Identify which cell holds the provided text, then report its [x, y] central coordinate. 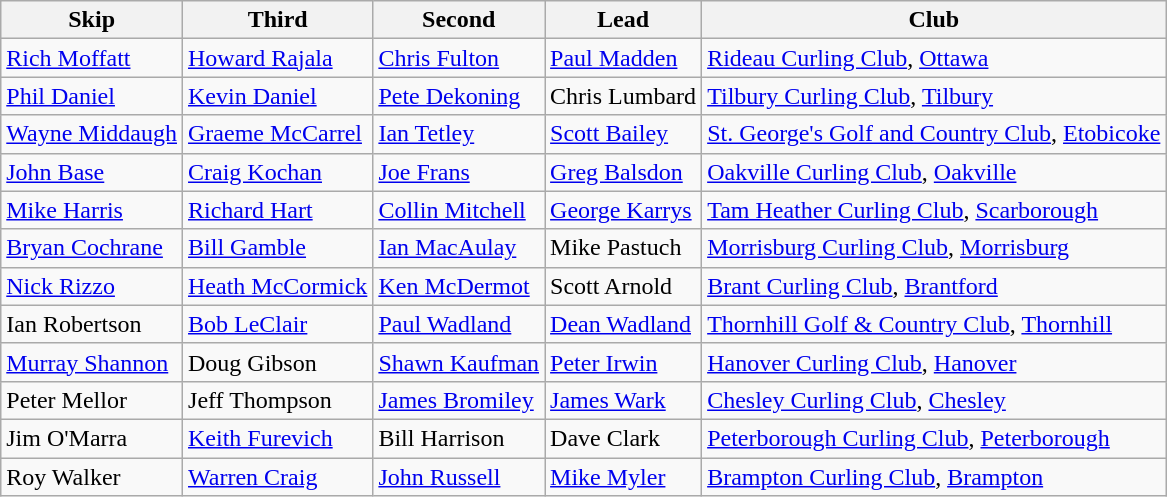
George Karrys [624, 210]
Keith Furevich [278, 438]
Heath McCormick [278, 286]
Mike Harris [92, 210]
Chris Fulton [459, 58]
Oakville Curling Club, Oakville [934, 172]
Bill Gamble [278, 248]
Club [934, 20]
Paul Madden [624, 58]
Nick Rizzo [92, 286]
John Base [92, 172]
Howard Rajala [278, 58]
Paul Wadland [459, 324]
Brant Curling Club, Brantford [934, 286]
Mike Pastuch [624, 248]
Richard Hart [278, 210]
Collin Mitchell [459, 210]
Chris Lumbard [624, 96]
St. George's Golf and Country Club, Etobicoke [934, 134]
Chesley Curling Club, Chesley [934, 400]
Peter Mellor [92, 400]
Bob LeClair [278, 324]
Dean Wadland [624, 324]
Morrisburg Curling Club, Morrisburg [934, 248]
Doug Gibson [278, 362]
Peter Irwin [624, 362]
Tam Heather Curling Club, Scarborough [934, 210]
Dave Clark [624, 438]
Third [278, 20]
Pete Dekoning [459, 96]
Kevin Daniel [278, 96]
Thornhill Golf & Country Club, Thornhill [934, 324]
Wayne Middaugh [92, 134]
Ken McDermot [459, 286]
Warren Craig [278, 477]
James Wark [624, 400]
Roy Walker [92, 477]
Skip [92, 20]
Greg Balsdon [624, 172]
Shawn Kaufman [459, 362]
John Russell [459, 477]
Rideau Curling Club, Ottawa [934, 58]
Craig Kochan [278, 172]
Murray Shannon [92, 362]
Second [459, 20]
Ian MacAulay [459, 248]
Mike Myler [624, 477]
Phil Daniel [92, 96]
Bryan Cochrane [92, 248]
Rich Moffatt [92, 58]
Peterborough Curling Club, Peterborough [934, 438]
Ian Tetley [459, 134]
Joe Frans [459, 172]
Ian Robertson [92, 324]
Lead [624, 20]
Jim O'Marra [92, 438]
Jeff Thompson [278, 400]
Scott Arnold [624, 286]
Hanover Curling Club, Hanover [934, 362]
Graeme McCarrel [278, 134]
Bill Harrison [459, 438]
Tilbury Curling Club, Tilbury [934, 96]
Brampton Curling Club, Brampton [934, 477]
Scott Bailey [624, 134]
James Bromiley [459, 400]
